Search for the cell housing the specified text and yield its (x, y) center coordinate. 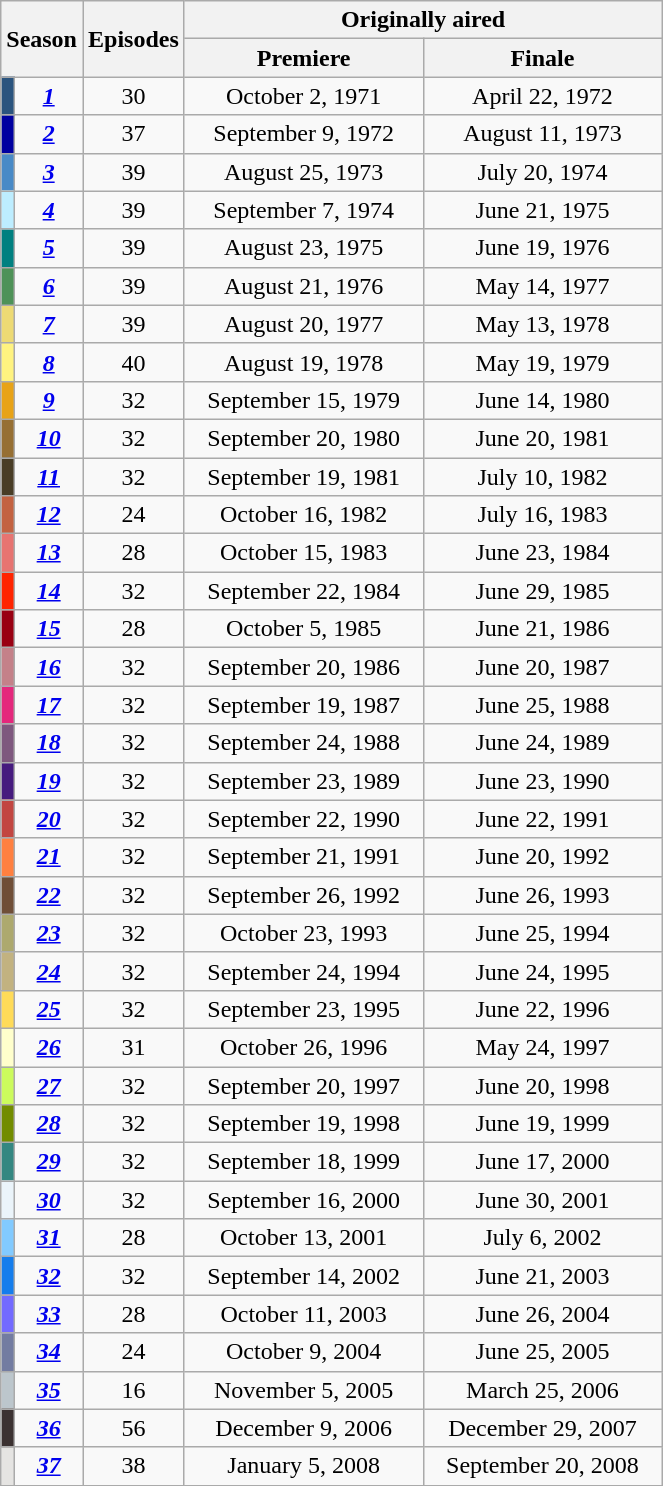
July 10, 1982 (542, 477)
June 25, 1994 (542, 933)
June 26, 2004 (542, 1314)
Finale (542, 58)
2 (49, 134)
September 19, 1987 (304, 705)
September 24, 1994 (304, 971)
April 22, 1972 (542, 96)
September 21, 1991 (304, 857)
27 (49, 1085)
18 (49, 743)
March 25, 2006 (542, 1390)
August 19, 1978 (304, 362)
56 (133, 1428)
Season (42, 39)
September 9, 1972 (304, 134)
June 24, 1995 (542, 971)
June 20, 1998 (542, 1085)
June 24, 1989 (542, 743)
June 14, 1980 (542, 400)
September 18, 1999 (304, 1162)
14 (49, 591)
September 15, 1979 (304, 400)
October 5, 1985 (304, 629)
October 13, 2001 (304, 1238)
November 5, 2005 (304, 1390)
October 11, 2003 (304, 1314)
September 22, 1984 (304, 591)
September 24, 1988 (304, 743)
Originally aired (423, 20)
May 19, 1979 (542, 362)
29 (49, 1162)
June 25, 2005 (542, 1352)
15 (49, 629)
13 (49, 553)
38 (133, 1466)
May 24, 1997 (542, 1047)
June 29, 1985 (542, 591)
3 (49, 172)
19 (49, 781)
October 15, 1983 (304, 553)
August 20, 1977 (304, 324)
September 14, 2002 (304, 1276)
September 20, 1986 (304, 667)
22 (49, 895)
August 25, 1973 (304, 172)
21 (49, 857)
September 7, 1974 (304, 210)
July 20, 1974 (542, 172)
5 (49, 248)
Episodes (133, 39)
9 (49, 400)
September 20, 1997 (304, 1085)
26 (49, 1047)
October 9, 2004 (304, 1352)
December 29, 2007 (542, 1428)
June 19, 1976 (542, 248)
June 20, 1981 (542, 438)
June 22, 1996 (542, 1009)
4 (49, 210)
October 2, 1971 (304, 96)
June 21, 1975 (542, 210)
July 16, 1983 (542, 515)
June 23, 1984 (542, 553)
7 (49, 324)
8 (49, 362)
June 20, 1987 (542, 667)
August 23, 1975 (304, 248)
33 (49, 1314)
September 26, 1992 (304, 895)
June 17, 2000 (542, 1162)
36 (49, 1428)
6 (49, 286)
October 16, 1982 (304, 515)
October 26, 1996 (304, 1047)
23 (49, 933)
September 22, 1990 (304, 819)
January 5, 2008 (304, 1466)
May 13, 1978 (542, 324)
20 (49, 819)
September 16, 2000 (304, 1200)
June 30, 2001 (542, 1200)
December 9, 2006 (304, 1428)
June 20, 1992 (542, 857)
June 19, 1999 (542, 1124)
11 (49, 477)
September 20, 2008 (542, 1466)
17 (49, 705)
August 11, 1973 (542, 134)
25 (49, 1009)
June 23, 1990 (542, 781)
September 23, 1989 (304, 781)
June 21, 2003 (542, 1276)
June 25, 1988 (542, 705)
1 (49, 96)
June 26, 1993 (542, 895)
July 6, 2002 (542, 1238)
October 23, 1993 (304, 933)
September 19, 1981 (304, 477)
10 (49, 438)
12 (49, 515)
34 (49, 1352)
June 22, 1991 (542, 819)
May 14, 1977 (542, 286)
Premiere (304, 58)
September 20, 1980 (304, 438)
September 19, 1998 (304, 1124)
August 21, 1976 (304, 286)
35 (49, 1390)
June 21, 1986 (542, 629)
40 (133, 362)
September 23, 1995 (304, 1009)
